Provide the (X, Y) coordinate of the cell's center where the given text is located.  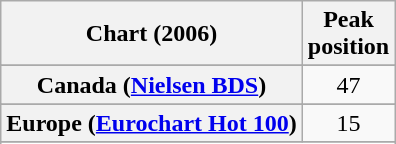
15 (348, 123)
Canada (Nielsen BDS) (152, 85)
Chart (2006) (152, 34)
47 (348, 85)
Peakposition (348, 34)
Europe (Eurochart Hot 100) (152, 123)
